Locate the cell with the specified text and output its (X, Y) center coordinate. 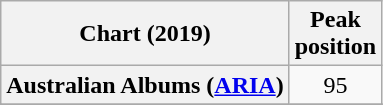
Peakposition (335, 34)
Chart (2019) (145, 34)
Australian Albums (ARIA) (145, 85)
95 (335, 85)
